Scan for the cell matching the given text and deliver its (X, Y) coordinate at center. 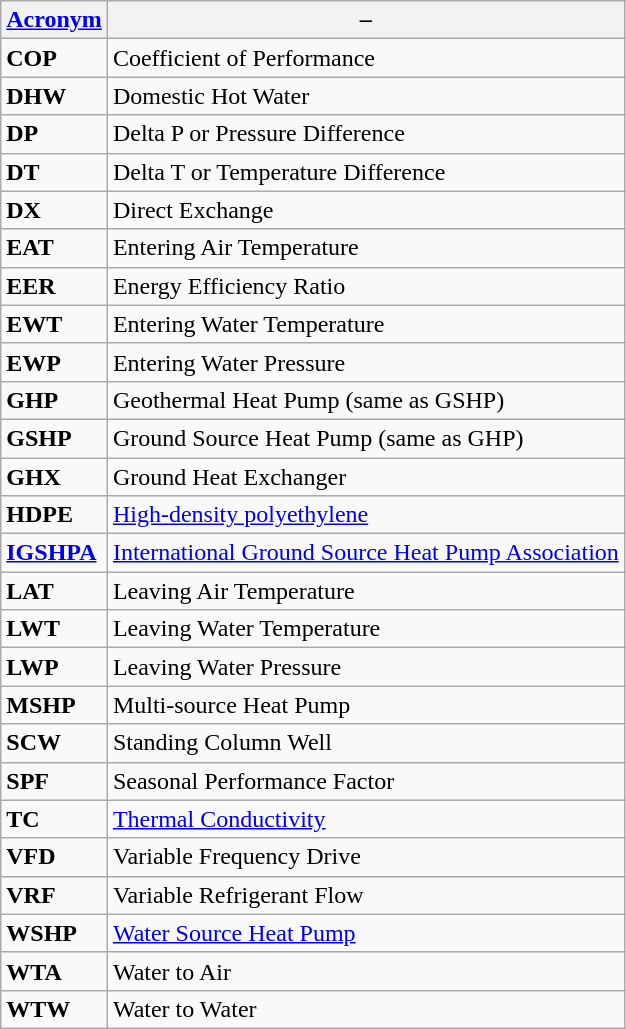
Water to Water (366, 1009)
SCW (54, 743)
WSHP (54, 933)
Entering Water Temperature (366, 324)
Acronym (54, 20)
Delta P or Pressure Difference (366, 134)
Direct Exchange (366, 210)
VRF (54, 895)
Seasonal Performance Factor (366, 781)
SPF (54, 781)
Energy Efficiency Ratio (366, 286)
Thermal Conductivity (366, 819)
Multi-source Heat Pump (366, 705)
Leaving Water Temperature (366, 629)
DHW (54, 96)
Domestic Hot Water (366, 96)
IGSHPA (54, 553)
GHX (54, 477)
Entering Water Pressure (366, 362)
– (366, 20)
DP (54, 134)
DX (54, 210)
TC (54, 819)
DT (54, 172)
Water to Air (366, 971)
Ground Heat Exchanger (366, 477)
WTA (54, 971)
Delta T or Temperature Difference (366, 172)
EWP (54, 362)
Entering Air Temperature (366, 248)
LWT (54, 629)
International Ground Source Heat Pump Association (366, 553)
Leaving Water Pressure (366, 667)
GHP (54, 400)
High-density polyethylene (366, 515)
MSHP (54, 705)
EWT (54, 324)
WTW (54, 1009)
VFD (54, 857)
Coefficient of Performance (366, 58)
Leaving Air Temperature (366, 591)
Water Source Heat Pump (366, 933)
GSHP (54, 438)
COP (54, 58)
LWP (54, 667)
LAT (54, 591)
Ground Source Heat Pump (same as GHP) (366, 438)
Variable Frequency Drive (366, 857)
Geothermal Heat Pump (same as GSHP) (366, 400)
EAT (54, 248)
EER (54, 286)
Variable Refrigerant Flow (366, 895)
HDPE (54, 515)
Standing Column Well (366, 743)
